Find where the given text appears and provide that cell's center as (X, Y) coordinate. 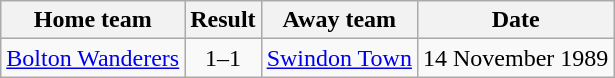
14 November 1989 (515, 58)
Home team (93, 20)
Result (223, 20)
Date (515, 20)
Away team (339, 20)
Bolton Wanderers (93, 58)
Swindon Town (339, 58)
1–1 (223, 58)
